For the text-containing cell, return its midpoint in (X, Y) coordinate format. 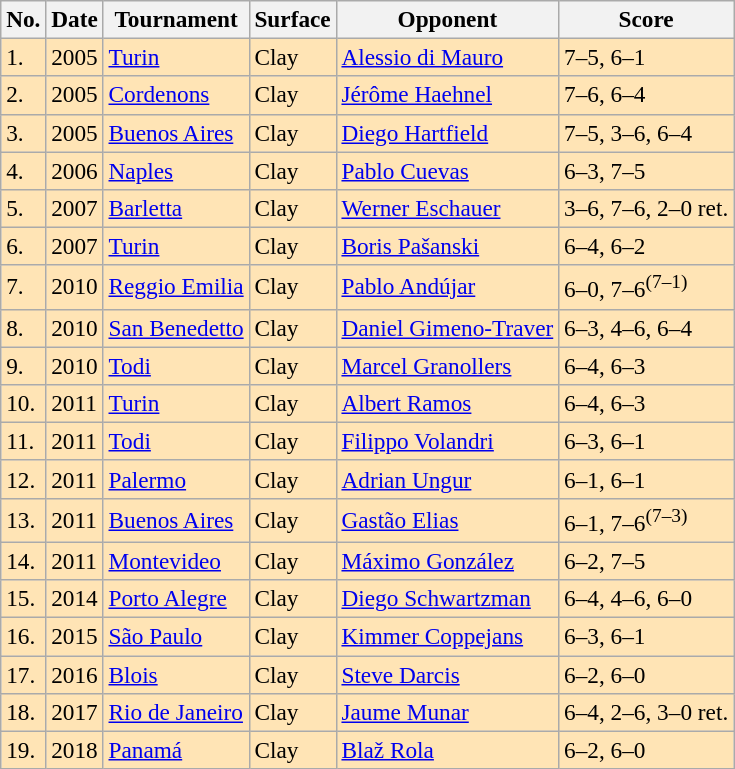
4. (24, 170)
Werner Eschauer (448, 208)
2017 (74, 712)
No. (24, 19)
7–5, 3–6, 6–4 (646, 133)
Naples (176, 170)
5. (24, 208)
7–5, 6–1 (646, 57)
6. (24, 246)
Pablo Cuevas (448, 170)
Surface (292, 19)
Cordenons (176, 95)
8. (24, 328)
1. (24, 57)
6–4, 2–6, 3–0 ret. (646, 712)
Daniel Gimeno-Traver (448, 328)
Diego Schwartzman (448, 599)
6–4, 6–2 (646, 246)
Alessio di Mauro (448, 57)
6–0, 7–6(7–1) (646, 287)
Rio de Janeiro (176, 712)
Score (646, 19)
6–2, 7–5 (646, 561)
Marcel Granollers (448, 366)
Máximo González (448, 561)
17. (24, 674)
Steve Darcis (448, 674)
7. (24, 287)
6–3, 4–6, 6–4 (646, 328)
Blaž Rola (448, 750)
2. (24, 95)
6–1, 7–6(7–3) (646, 520)
13. (24, 520)
12. (24, 479)
19. (24, 750)
Montevideo (176, 561)
18. (24, 712)
2014 (74, 599)
6–1, 6–1 (646, 479)
Jaume Munar (448, 712)
Kimmer Coppejans (448, 636)
15. (24, 599)
14. (24, 561)
Boris Pašanski (448, 246)
Porto Alegre (176, 599)
7–6, 6–4 (646, 95)
Filippo Volandri (448, 441)
9. (24, 366)
Diego Hartfield (448, 133)
San Benedetto (176, 328)
Tournament (176, 19)
6–4, 4–6, 6–0 (646, 599)
Date (74, 19)
Opponent (448, 19)
11. (24, 441)
2015 (74, 636)
16. (24, 636)
Pablo Andújar (448, 287)
Albert Ramos (448, 403)
Adrian Ungur (448, 479)
Reggio Emilia (176, 287)
São Paulo (176, 636)
2018 (74, 750)
10. (24, 403)
Blois (176, 674)
Panamá (176, 750)
6–3, 7–5 (646, 170)
Gastão Elias (448, 520)
Palermo (176, 479)
Barletta (176, 208)
2016 (74, 674)
3. (24, 133)
3–6, 7–6, 2–0 ret. (646, 208)
2006 (74, 170)
Jérôme Haehnel (448, 95)
